From the cell containing the given text, extract its center point as (X, Y) coordinate. 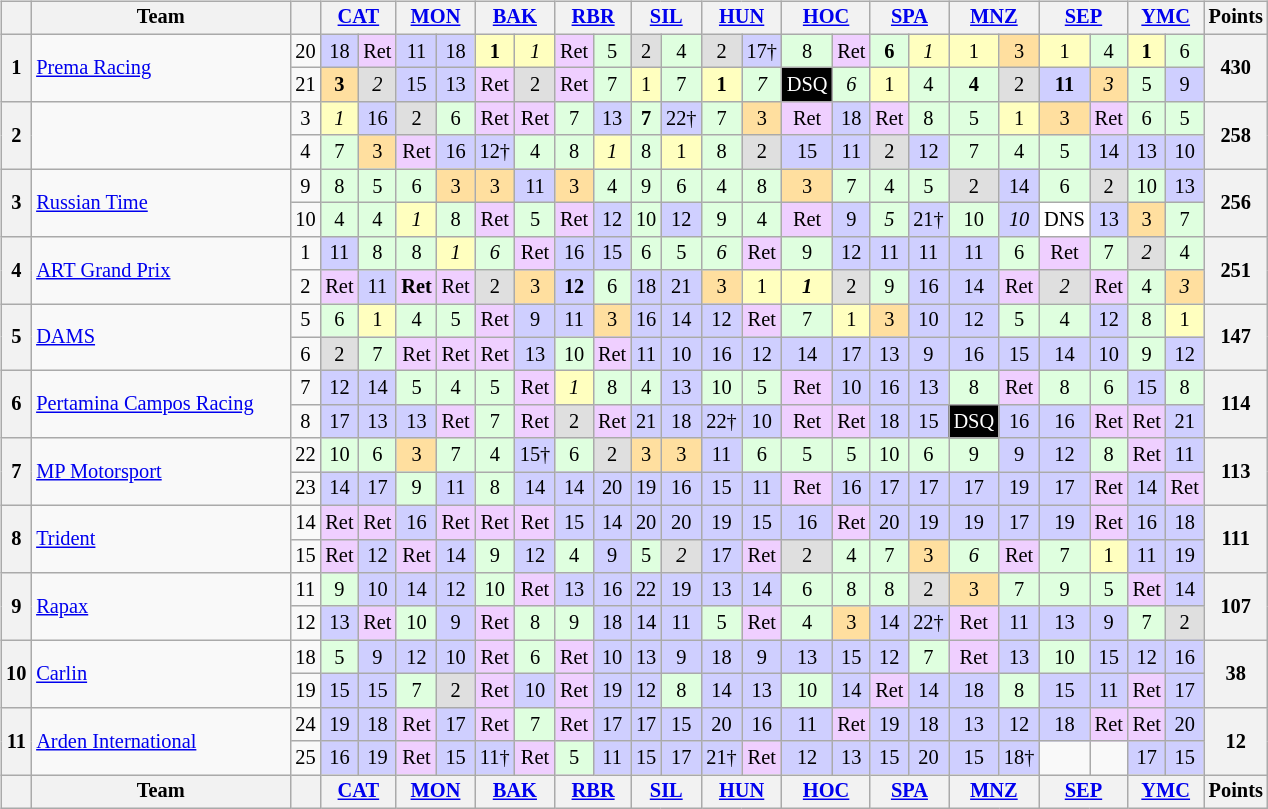
Russian Time (160, 202)
17† (762, 51)
Arden International (160, 740)
114 (1236, 404)
147 (1236, 338)
Rapax (160, 606)
Pertamina Campos Racing (160, 404)
24 (305, 724)
113 (1236, 472)
18† (1019, 758)
430 (1236, 68)
251 (1236, 270)
Carlin (160, 674)
258 (1236, 136)
38 (1236, 674)
Prema Racing (160, 68)
256 (1236, 202)
111 (1236, 538)
23 (305, 489)
ART Grand Prix (160, 270)
25 (305, 758)
12† (495, 152)
DNS (1064, 220)
DAMS (160, 338)
107 (1236, 606)
15† (535, 455)
Trident (160, 538)
MP Motorsport (160, 472)
11† (495, 758)
